Find where the given text appears and provide that cell's center as (x, y) coordinate. 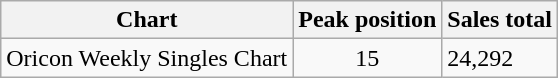
Peak position (368, 20)
24,292 (500, 58)
Sales total (500, 20)
Oricon Weekly Singles Chart (147, 58)
15 (368, 58)
Chart (147, 20)
